Search for the cell housing the specified text and yield its (x, y) center coordinate. 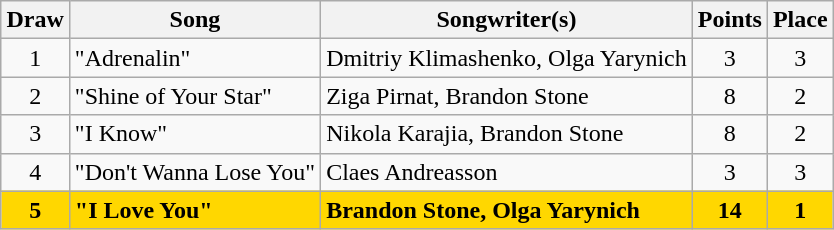
4 (35, 172)
Brandon Stone, Olga Yarynich (507, 210)
Song (194, 20)
Points (730, 20)
"Adrenalin" (194, 58)
Dmitriy Klimashenko, Olga Yarynich (507, 58)
5 (35, 210)
"Don't Wanna Lose You" (194, 172)
Draw (35, 20)
Nikola Karajia, Brandon Stone (507, 134)
Songwriter(s) (507, 20)
"I Love You" (194, 210)
"Shine of Your Star" (194, 96)
14 (730, 210)
Claes Andreasson (507, 172)
Place (800, 20)
"I Know" (194, 134)
Ziga Pirnat, Brandon Stone (507, 96)
